Provide the [x, y] coordinate of the cell's center where the given text is located.  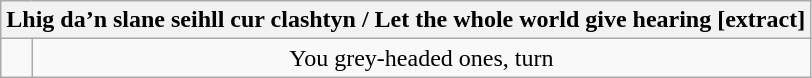
Lhig da’n slane seihll cur clashtyn / Let the whole world give hearing [extract] [406, 20]
You grey-headed ones, turn [422, 58]
